Scan for the cell matching the given text and deliver its [x, y] coordinate at center. 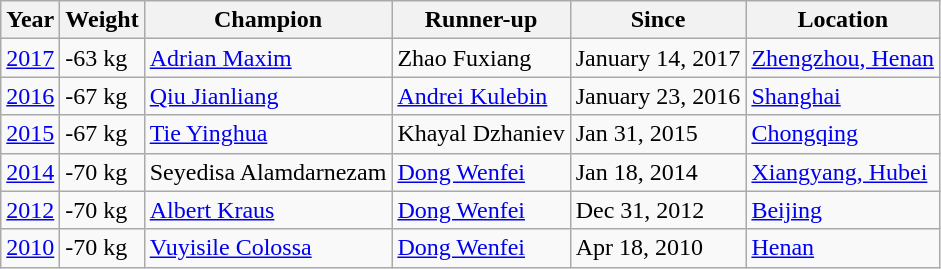
2016 [30, 96]
2012 [30, 210]
Since [658, 20]
Shanghai [843, 96]
Xiangyang, Hubei [843, 172]
Albert Kraus [268, 210]
Adrian Maxim [268, 58]
2015 [30, 134]
Zhengzhou, Henan [843, 58]
2017 [30, 58]
-63 kg [102, 58]
Year [30, 20]
Dec 31, 2012 [658, 210]
2010 [30, 248]
Henan [843, 248]
Jan 31, 2015 [658, 134]
2014 [30, 172]
Khayal Dzhaniev [481, 134]
Weight [102, 20]
Seyedisa Alamdarnezam [268, 172]
Jan 18, 2014 [658, 172]
Tie Yinghua [268, 134]
Beijing [843, 210]
Vuyisile Colossa [268, 248]
January 23, 2016 [658, 96]
Qiu Jianliang [268, 96]
Andrei Kulebin [481, 96]
Zhao Fuxiang [481, 58]
January 14, 2017 [658, 58]
Champion [268, 20]
Location [843, 20]
Runner-up [481, 20]
Apr 18, 2010 [658, 248]
Chongqing [843, 134]
